Return [x, y] of the center of cell containing provided text 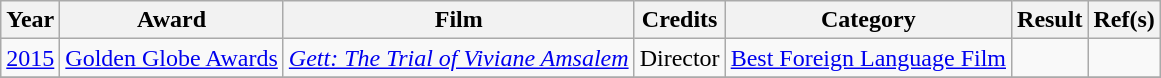
Golden Globe Awards [172, 58]
Award [172, 20]
Credits [680, 20]
Category [868, 20]
Result [1050, 20]
Ref(s) [1124, 20]
2015 [30, 58]
Gett: The Trial of Viviane Amsalem [458, 58]
Director [680, 58]
Film [458, 20]
Year [30, 20]
Best Foreign Language Film [868, 58]
